Detect which cell encompasses the target text, then output its (X, Y) center coordinate. 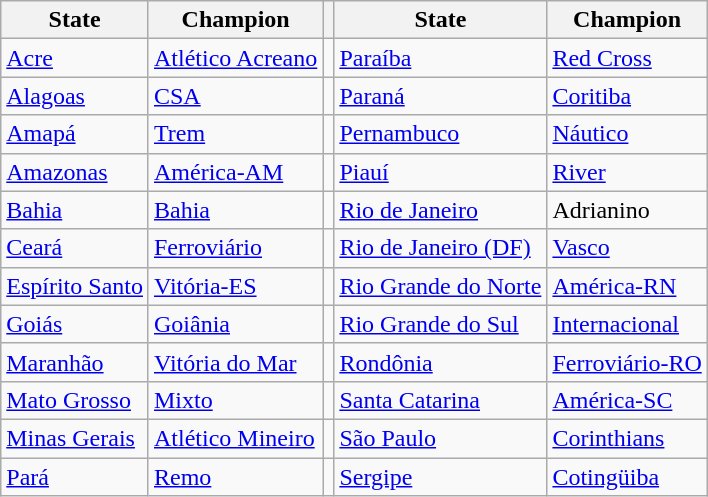
Vasco (627, 248)
Goiás (75, 324)
Mixto (235, 400)
Santa Catarina (440, 400)
São Paulo (440, 438)
Corinthians (627, 438)
Espírito Santo (75, 286)
América-AM (235, 172)
Adrianino (627, 210)
Acre (75, 58)
Sergipe (440, 477)
Piauí (440, 172)
Rio Grande do Sul (440, 324)
Amapá (75, 134)
Vitória do Mar (235, 362)
Paraíba (440, 58)
Rio Grande do Norte (440, 286)
Atlético Mineiro (235, 438)
Maranhão (75, 362)
Vitória-ES (235, 286)
Red Cross (627, 58)
Trem (235, 134)
Mato Grosso (75, 400)
Alagoas (75, 96)
Ferroviário (235, 248)
Goiânia (235, 324)
Ceará (75, 248)
Atlético Acreano (235, 58)
Remo (235, 477)
Rio de Janeiro (DF) (440, 248)
América-RN (627, 286)
Ferroviário-RO (627, 362)
Rondônia (440, 362)
Internacional (627, 324)
Pará (75, 477)
River (627, 172)
Paraná (440, 96)
Rio de Janeiro (440, 210)
Coritiba (627, 96)
Náutico (627, 134)
Amazonas (75, 172)
Pernambuco (440, 134)
CSA (235, 96)
América-SC (627, 400)
Minas Gerais (75, 438)
Cotingüiba (627, 477)
